Return (X, Y) of the center of cell containing provided text 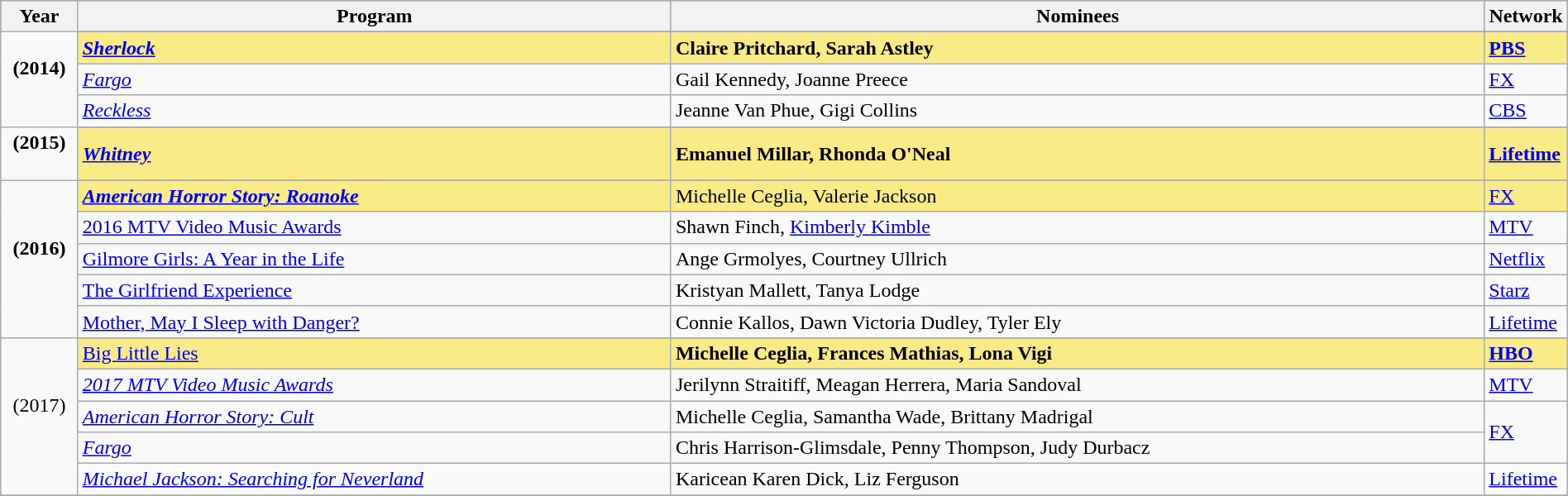
Mother, May I Sleep with Danger? (374, 322)
Claire Pritchard, Sarah Astley (1077, 48)
Gail Kennedy, Joanne Preece (1077, 79)
Michelle Ceglia, Samantha Wade, Brittany Madrigal (1077, 416)
2016 MTV Video Music Awards (374, 227)
American Horror Story: Roanoke (374, 196)
Ange Grmolyes, Courtney Ullrich (1077, 259)
Reckless (374, 111)
HBO (1526, 353)
Program (374, 17)
Jerilynn Straitiff, Meagan Herrera, Maria Sandoval (1077, 384)
Gilmore Girls: A Year in the Life (374, 259)
Emanuel Millar, Rhonda O'Neal (1077, 154)
Chris Harrison-Glimsdale, Penny Thompson, Judy Durbacz (1077, 448)
Shawn Finch, Kimberly Kimble (1077, 227)
Network (1526, 17)
The Girlfriend Experience (374, 290)
2017 MTV Video Music Awards (374, 384)
Big Little Lies (374, 353)
Jeanne Van Phue, Gigi Collins (1077, 111)
Michelle Ceglia, Valerie Jackson (1077, 196)
CBS (1526, 111)
Whitney (374, 154)
Year (40, 17)
(2014) (40, 79)
(2016) (40, 259)
Connie Kallos, Dawn Victoria Dudley, Tyler Ely (1077, 322)
PBS (1526, 48)
American Horror Story: Cult (374, 416)
Netflix (1526, 259)
Michelle Ceglia, Frances Mathias, Lona Vigi (1077, 353)
Michael Jackson: Searching for Neverland (374, 479)
Sherlock (374, 48)
(2017) (40, 416)
Starz (1526, 290)
Kristyan Mallett, Tanya Lodge (1077, 290)
(2015) (40, 154)
Karicean Karen Dick, Liz Ferguson (1077, 479)
Nominees (1077, 17)
